Return [x, y] of the center of cell containing provided text 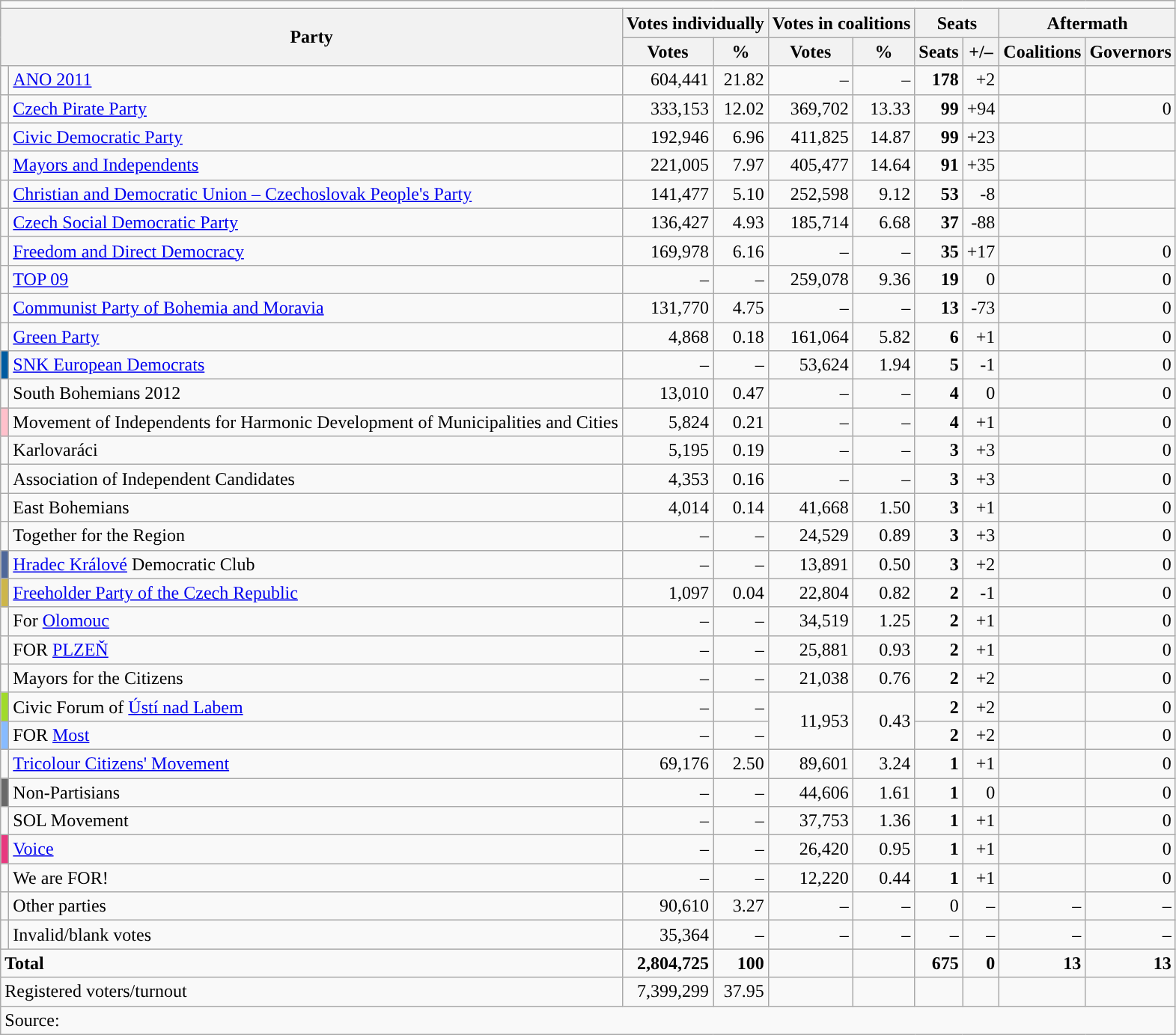
13.33 [883, 109]
14.64 [883, 165]
Party [311, 37]
13,891 [810, 564]
Freedom and Direct Democracy [316, 251]
Civic Democratic Party [316, 137]
141,477 [668, 194]
169,978 [668, 251]
178 [939, 80]
12,220 [810, 878]
Mayors for the Citizens [316, 678]
221,005 [668, 165]
3.24 [883, 763]
35 [939, 251]
13,010 [668, 394]
SNK European Democrats [316, 365]
259,078 [810, 279]
185,714 [810, 222]
41,668 [810, 507]
Tricolour Citizens' Movement [316, 763]
12.02 [741, 109]
Christian and Democratic Union – Czechoslovak People's Party [316, 194]
0.04 [741, 593]
Hradec Králové Democratic Club [316, 564]
90,610 [668, 906]
9.36 [883, 279]
Source: [588, 1020]
5.10 [741, 194]
44,606 [810, 793]
We are FOR! [316, 878]
+17 [981, 251]
1.94 [883, 365]
7.97 [741, 165]
6.68 [883, 222]
0.14 [741, 507]
2.50 [741, 763]
7,399,299 [668, 992]
0.21 [741, 422]
SOL Movement [316, 821]
0.95 [883, 849]
Freeholder Party of the Czech Republic [316, 593]
192,946 [668, 137]
Communist Party of Bohemia and Moravia [316, 308]
161,064 [810, 336]
5,195 [668, 451]
369,702 [810, 109]
53,624 [810, 365]
89,601 [810, 763]
Civic Forum of Ústí nad Labem [316, 706]
0.19 [741, 451]
37.95 [741, 992]
604,441 [668, 80]
For Olomouc [316, 621]
1.36 [883, 821]
+23 [981, 137]
0.50 [883, 564]
252,598 [810, 194]
9.12 [883, 194]
1.61 [883, 793]
6.16 [741, 251]
FOR Most [316, 735]
Voice [316, 849]
100 [741, 963]
0.93 [883, 650]
Mayors and Independents [316, 165]
TOP 09 [316, 279]
Non-Partisians [316, 793]
5 [939, 365]
53 [939, 194]
5.82 [883, 336]
5,824 [668, 422]
Coalitions [1042, 52]
333,153 [668, 109]
FOR PLZEŇ [316, 650]
Czech Pirate Party [316, 109]
4,353 [668, 479]
4,014 [668, 507]
26,420 [810, 849]
25,881 [810, 650]
0.89 [883, 536]
Green Party [316, 336]
ANO 2011 [316, 80]
Czech Social Democratic Party [316, 222]
+35 [981, 165]
0.76 [883, 678]
4.93 [741, 222]
Votes individually [695, 23]
405,477 [810, 165]
91 [939, 165]
Association of Independent Candidates [316, 479]
0.47 [741, 394]
0.18 [741, 336]
-88 [981, 222]
-73 [981, 308]
411,825 [810, 137]
21.82 [741, 80]
Invalid/blank votes [316, 935]
37 [939, 222]
4,868 [668, 336]
+/– [981, 52]
Movement of Independents for Harmonic Development of Municipalities and Cities [316, 422]
Votes in coalitions [841, 23]
35,364 [668, 935]
1.25 [883, 621]
Registered voters/turnout [311, 992]
Aftermath [1087, 23]
21,038 [810, 678]
14.87 [883, 137]
675 [939, 963]
0.44 [883, 878]
Total [311, 963]
136,427 [668, 222]
24,529 [810, 536]
34,519 [810, 621]
6.96 [741, 137]
South Bohemians 2012 [316, 394]
1,097 [668, 593]
0.16 [741, 479]
Other parties [316, 906]
Governors [1130, 52]
11,953 [810, 721]
22,804 [810, 593]
+94 [981, 109]
1.50 [883, 507]
37,753 [810, 821]
131,770 [668, 308]
0.82 [883, 593]
0.43 [883, 721]
Together for the Region [316, 536]
East Bohemians [316, 507]
69,176 [668, 763]
4.75 [741, 308]
2,804,725 [668, 963]
Karlovaráci [316, 451]
6 [939, 336]
-8 [981, 194]
3.27 [741, 906]
19 [939, 279]
